From the cell containing the given text, extract its center point as [X, Y] coordinate. 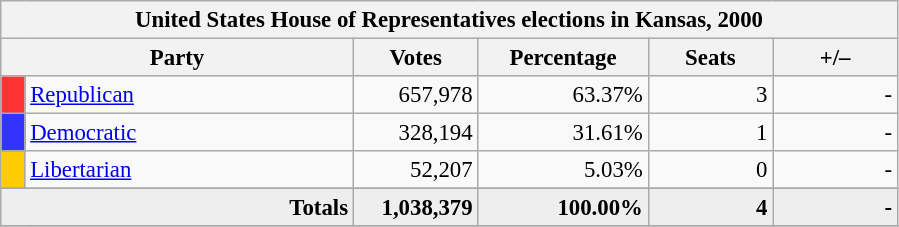
5.03% [563, 170]
United States House of Representatives elections in Kansas, 2000 [450, 20]
Democratic [189, 133]
1 [710, 133]
Seats [710, 58]
Republican [189, 95]
Libertarian [189, 170]
Percentage [563, 58]
657,978 [416, 95]
328,194 [416, 133]
52,207 [416, 170]
1,038,379 [416, 208]
3 [710, 95]
100.00% [563, 208]
Totals [178, 208]
+/– [836, 58]
0 [710, 170]
31.61% [563, 133]
Party [178, 58]
63.37% [563, 95]
4 [710, 208]
Votes [416, 58]
